Scan for the cell matching the given text and deliver its (X, Y) coordinate at center. 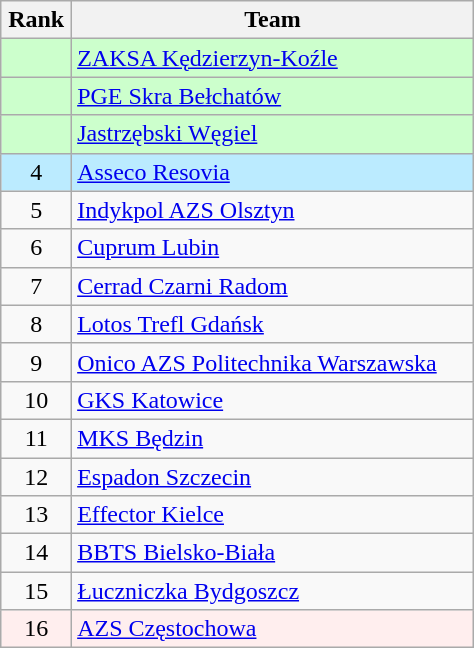
Cuprum Lubin (273, 248)
PGE Skra Bełchatów (273, 96)
Lotos Trefl Gdańsk (273, 324)
Łuczniczka Bydgoszcz (273, 591)
10 (36, 400)
16 (36, 629)
Effector Kielce (273, 515)
Espadon Szczecin (273, 477)
Jastrzębski Węgiel (273, 134)
5 (36, 210)
Asseco Resovia (273, 172)
11 (36, 438)
7 (36, 286)
Rank (36, 20)
9 (36, 362)
8 (36, 324)
Indykpol AZS Olsztyn (273, 210)
Cerrad Czarni Radom (273, 286)
15 (36, 591)
12 (36, 477)
4 (36, 172)
14 (36, 553)
Team (273, 20)
BBTS Bielsko-Biała (273, 553)
Onico AZS Politechnika Warszawska (273, 362)
13 (36, 515)
ZAKSA Kędzierzyn-Koźle (273, 58)
GKS Katowice (273, 400)
6 (36, 248)
AZS Częstochowa (273, 629)
MKS Będzin (273, 438)
